Locate the cell with the specified text and output its (x, y) center coordinate. 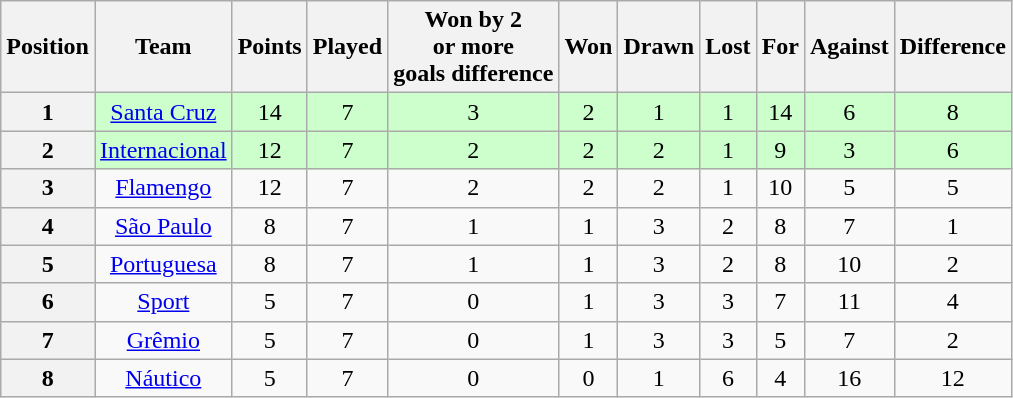
Difference (952, 47)
Internacional (163, 150)
Points (270, 47)
Won (588, 47)
9 (780, 150)
Portuguesa (163, 264)
For (780, 47)
Santa Cruz (163, 112)
Drawn (659, 47)
Náutico (163, 378)
Played (347, 47)
Sport (163, 302)
São Paulo (163, 226)
Team (163, 47)
Flamengo (163, 188)
Position (48, 47)
Won by 2 or more goals difference (474, 47)
11 (849, 302)
Grêmio (163, 340)
16 (849, 378)
Lost (728, 47)
Against (849, 47)
